Detect which cell encompasses the target text, then output its (x, y) center coordinate. 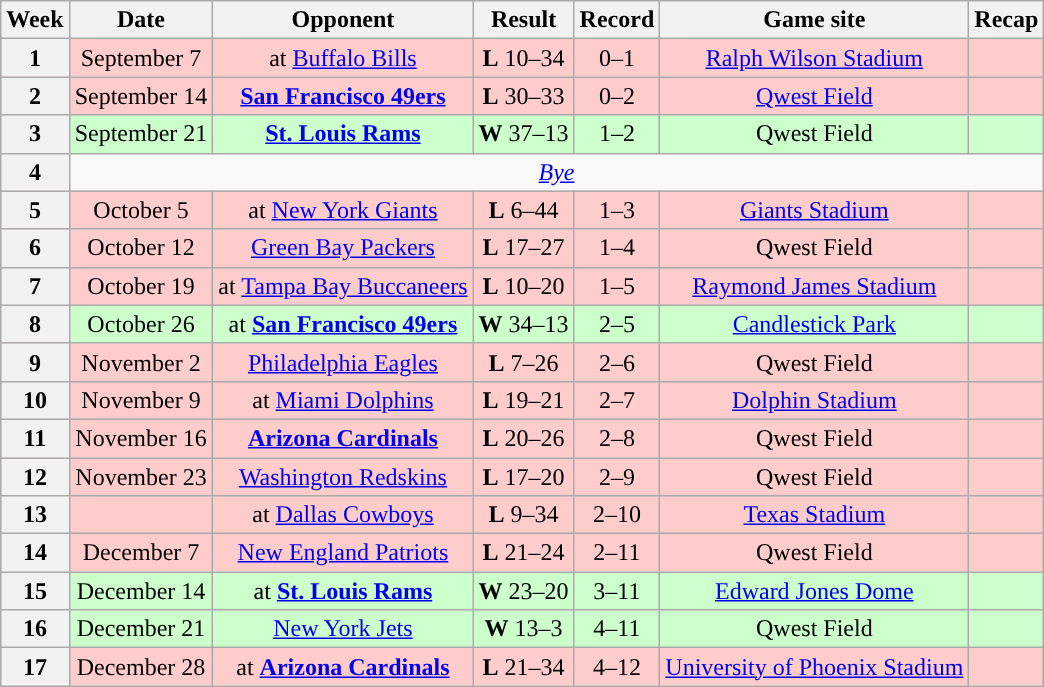
1–4 (617, 248)
L 21–34 (524, 667)
at Tampa Bay Buccaneers (343, 286)
September 21 (141, 134)
W 37–13 (524, 134)
13 (35, 515)
2–10 (617, 515)
Candlestick Park (814, 324)
at New York Giants (343, 210)
at St. Louis Rams (343, 591)
Week (35, 20)
Date (141, 20)
7 (35, 286)
2–6 (617, 362)
Raymond James Stadium (814, 286)
L 10–34 (524, 58)
November 2 (141, 362)
New England Patriots (343, 553)
Result (524, 20)
L 7–26 (524, 362)
October 5 (141, 210)
Philadelphia Eagles (343, 362)
L 19–21 (524, 400)
St. Louis Rams (343, 134)
W 34–13 (524, 324)
Green Bay Packers (343, 248)
University of Phoenix Stadium (814, 667)
Giants Stadium (814, 210)
September 14 (141, 96)
November 16 (141, 438)
December 28 (141, 667)
6 (35, 248)
W 13–3 (524, 629)
2–11 (617, 553)
8 (35, 324)
Record (617, 20)
L 21–24 (524, 553)
2–8 (617, 438)
4–12 (617, 667)
2–7 (617, 400)
Bye (556, 172)
at Arizona Cardinals (343, 667)
0–2 (617, 96)
at Miami Dolphins (343, 400)
5 (35, 210)
December 7 (141, 553)
Arizona Cardinals (343, 438)
11 (35, 438)
1–2 (617, 134)
L 30–33 (524, 96)
9 (35, 362)
L 17–27 (524, 248)
3–11 (617, 591)
L 17–20 (524, 477)
Texas Stadium (814, 515)
September 7 (141, 58)
Dolphin Stadium (814, 400)
Recap (1006, 20)
16 (35, 629)
San Francisco 49ers (343, 96)
Opponent (343, 20)
2–9 (617, 477)
3 (35, 134)
2 (35, 96)
Game site (814, 20)
Edward Jones Dome (814, 591)
November 9 (141, 400)
W 23–20 (524, 591)
2–5 (617, 324)
17 (35, 667)
Ralph Wilson Stadium (814, 58)
1–5 (617, 286)
10 (35, 400)
October 26 (141, 324)
0–1 (617, 58)
L 20–26 (524, 438)
L 10–20 (524, 286)
1 (35, 58)
October 19 (141, 286)
1–3 (617, 210)
Washington Redskins (343, 477)
15 (35, 591)
October 12 (141, 248)
L 6–44 (524, 210)
4 (35, 172)
L 9–34 (524, 515)
at San Francisco 49ers (343, 324)
14 (35, 553)
4–11 (617, 629)
at Dallas Cowboys (343, 515)
New York Jets (343, 629)
12 (35, 477)
December 14 (141, 591)
November 23 (141, 477)
at Buffalo Bills (343, 58)
December 21 (141, 629)
